Provide the (X, Y) coordinate of the cell's center where the given text is located.  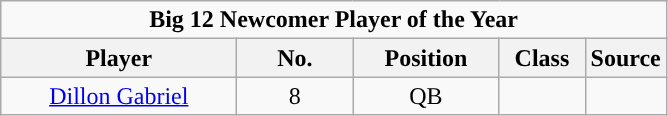
Dillon Gabriel (119, 96)
8 (295, 96)
Player (119, 58)
Source (626, 58)
Class (542, 58)
QB (426, 96)
Position (426, 58)
Big 12 Newcomer Player of the Year (334, 20)
No. (295, 58)
